Locate the cell with the specified text and output its [X, Y] center coordinate. 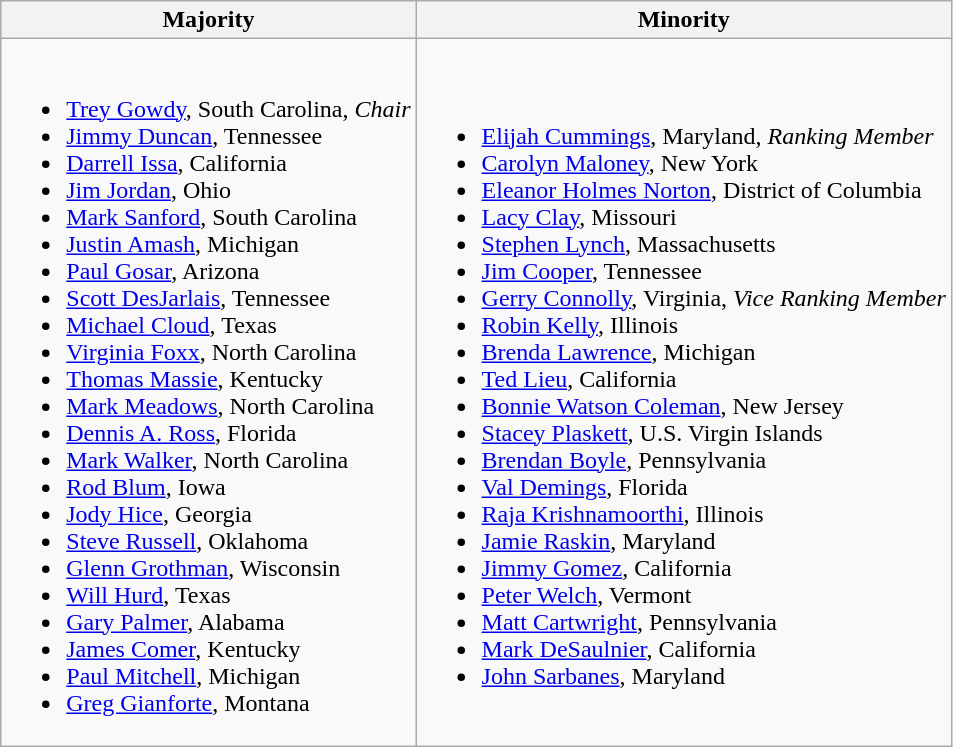
Minority [684, 20]
Majority [208, 20]
